Pinpoint the cell where the given text exists, returning its (X, Y) midpoint coordinate. 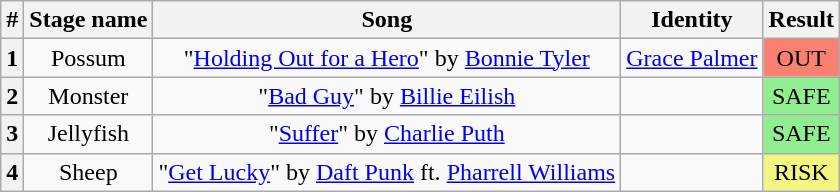
Jellyfish (88, 134)
2 (12, 96)
Grace Palmer (692, 58)
Stage name (88, 20)
Identity (692, 20)
"Get Lucky" by Daft Punk ft. Pharrell Williams (387, 172)
"Bad Guy" by Billie Eilish (387, 96)
Possum (88, 58)
# (12, 20)
Song (387, 20)
3 (12, 134)
"Suffer" by Charlie Puth (387, 134)
Result (801, 20)
Monster (88, 96)
Sheep (88, 172)
"Holding Out for a Hero" by Bonnie Tyler (387, 58)
1 (12, 58)
RISK (801, 172)
OUT (801, 58)
4 (12, 172)
